Extract the (x, y) coordinate from the center of the cell holding the provided text.  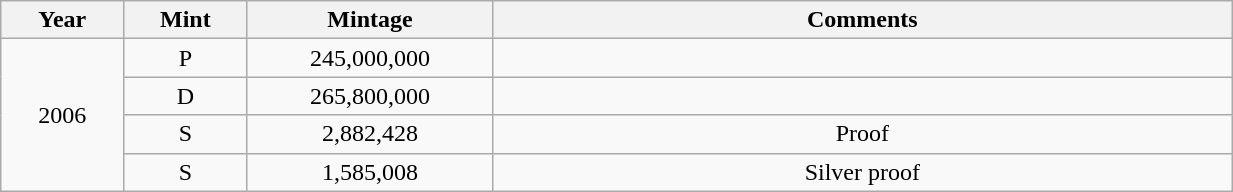
1,585,008 (370, 172)
Year (62, 20)
Proof (862, 134)
Mintage (370, 20)
2006 (62, 115)
Mint (186, 20)
245,000,000 (370, 58)
P (186, 58)
Silver proof (862, 172)
D (186, 96)
2,882,428 (370, 134)
Comments (862, 20)
265,800,000 (370, 96)
